Provide the (x, y) coordinate of the cell's center where the given text is located.  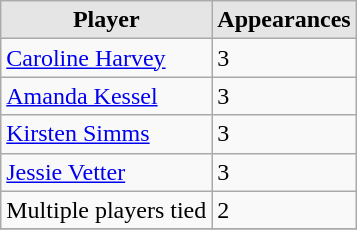
Kirsten Simms (106, 134)
2 (284, 210)
Caroline Harvey (106, 58)
Amanda Kessel (106, 96)
Player (106, 20)
Jessie Vetter (106, 172)
Appearances (284, 20)
Multiple players tied (106, 210)
